Find where the given text appears and provide that cell's center as (X, Y) coordinate. 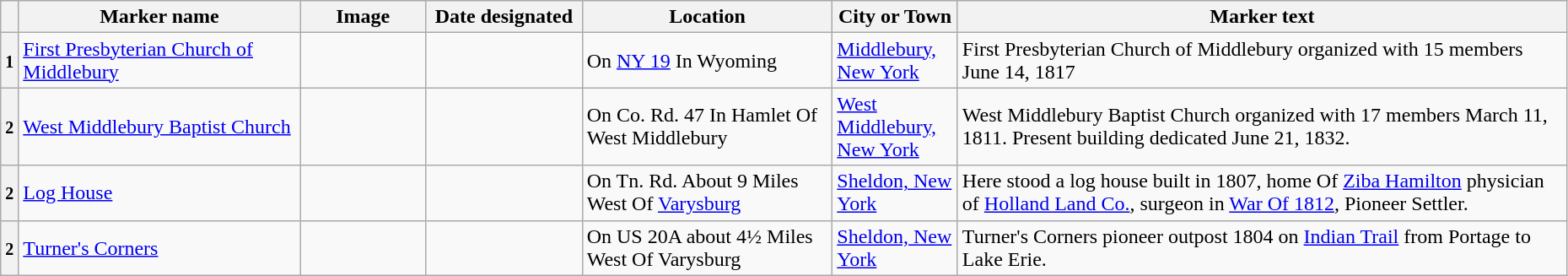
1 (10, 61)
On NY 19 In Wyoming (707, 61)
Date designated (504, 17)
On Tn. Rd. About 9 Miles West Of Varysburg (707, 192)
Turner's Corners (159, 248)
On US 20A about 4½ Miles West Of Varysburg (707, 248)
Turner's Corners pioneer outpost 1804 on Indian Trail from Portage to Lake Erie. (1262, 248)
Location (707, 17)
First Presbyterian Church of Middlebury organized with 15 members June 14, 1817 (1262, 61)
Middlebury, New York (896, 61)
West Middlebury Baptist Church organized with 17 members March 11, 1811. Present building dedicated June 21, 1832. (1262, 127)
West Middlebury, New York (896, 127)
Marker name (159, 17)
On Co. Rd. 47 In Hamlet Of West Middlebury (707, 127)
Marker text (1262, 17)
Log House (159, 192)
Image (363, 17)
West Middlebury Baptist Church (159, 127)
Here stood a log house built in 1807, home Of Ziba Hamilton physician of Holland Land Co., surgeon in War Of 1812, Pioneer Settler. (1262, 192)
First Presbyterian Church of Middlebury (159, 61)
City or Town (896, 17)
